Capture the cell that displays the provided text and extract its [X, Y] central coordinate. 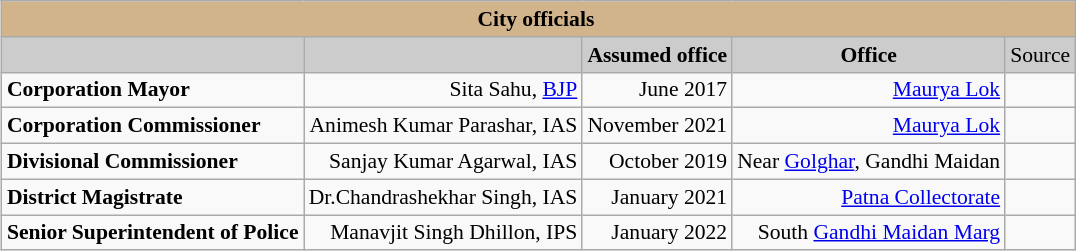
Animesh Kumar Parashar, IAS [444, 126]
Dr.Chandrashekhar Singh, IAS [444, 197]
Corporation Commissioner [153, 126]
June 2017 [657, 90]
January 2021 [657, 197]
Manavjit Singh Dhillon, IPS [444, 232]
Assumed office [657, 54]
November 2021 [657, 126]
Divisional Commissioner [153, 161]
Senior Superintendent of Police [153, 232]
District Magistrate [153, 197]
South Gandhi Maidan Marg [868, 232]
Sita Sahu, BJP [444, 90]
Source [1040, 54]
October 2019 [657, 161]
Corporation Mayor [153, 90]
Patna Collectorate [868, 197]
January 2022 [657, 232]
Sanjay Kumar Agarwal, IAS [444, 161]
Office [868, 54]
City officials [538, 19]
Near Golghar, Gandhi Maidan [868, 161]
